Identify which cell holds the provided text, then report its (X, Y) central coordinate. 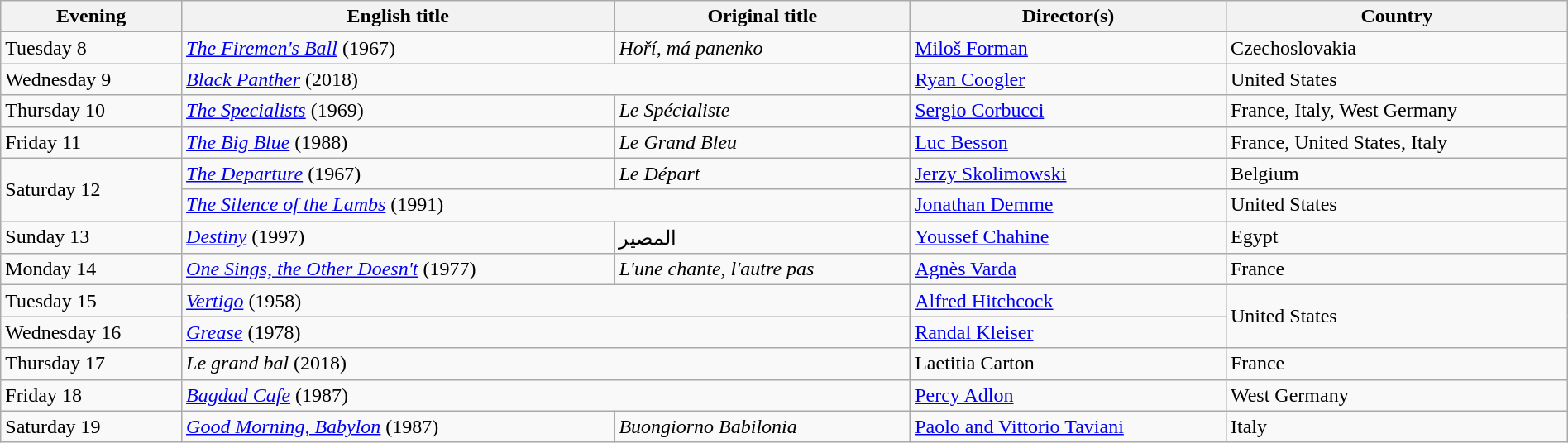
L'une chante, l'autre pas (762, 269)
Alfred Hitchcock (1068, 301)
West Germany (1396, 395)
Good Morning, Babylon (1987) (399, 426)
Thursday 10 (91, 111)
المصير (762, 237)
Vertigo (1958) (546, 301)
The Big Blue (1988) (399, 142)
Bagdad Cafe (1987) (546, 395)
Tuesday 15 (91, 301)
One Sings, the Other Doesn't (1977) (399, 269)
Sergio Corbucci (1068, 111)
Le Spécialiste (762, 111)
Friday 18 (91, 395)
Belgium (1396, 174)
Sunday 13 (91, 237)
Percy Adlon (1068, 395)
Agnès Varda (1068, 269)
Saturday 19 (91, 426)
Italy (1396, 426)
Destiny (1997) (399, 237)
Director(s) (1068, 17)
Wednesday 9 (91, 79)
Black Panther (2018) (546, 79)
Wednesday 16 (91, 332)
France, United States, Italy (1396, 142)
Youssef Chahine (1068, 237)
The Specialists (1969) (399, 111)
Miloš Forman (1068, 48)
The Firemen's Ball (1967) (399, 48)
Country (1396, 17)
Hoří, má panenko (762, 48)
France, Italy, West Germany (1396, 111)
Le Départ (762, 174)
Original title (762, 17)
Thursday 17 (91, 364)
Friday 11 (91, 142)
Jerzy Skolimowski (1068, 174)
The Departure (1967) (399, 174)
Le Grand Bleu (762, 142)
Jonathan Demme (1068, 205)
Laetitia Carton (1068, 364)
Egypt (1396, 237)
Saturday 12 (91, 189)
Grease (1978) (546, 332)
The Silence of the Lambs (1991) (546, 205)
Le grand bal (2018) (546, 364)
Buongiorno Babilonia (762, 426)
Monday 14 (91, 269)
Paolo and Vittorio Taviani (1068, 426)
Czechoslovakia (1396, 48)
English title (399, 17)
Luc Besson (1068, 142)
Ryan Coogler (1068, 79)
Tuesday 8 (91, 48)
Evening (91, 17)
Randal Kleiser (1068, 332)
